Extract the (x, y) coordinate from the center of the cell holding the provided text.  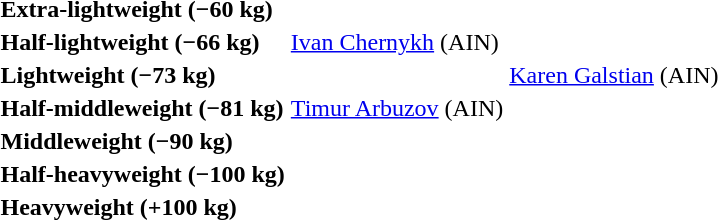
Timur Arbuzov (AIN) (396, 108)
Ivan Chernykh (AIN) (396, 42)
